From the cell containing the given text, extract its center point as (X, Y) coordinate. 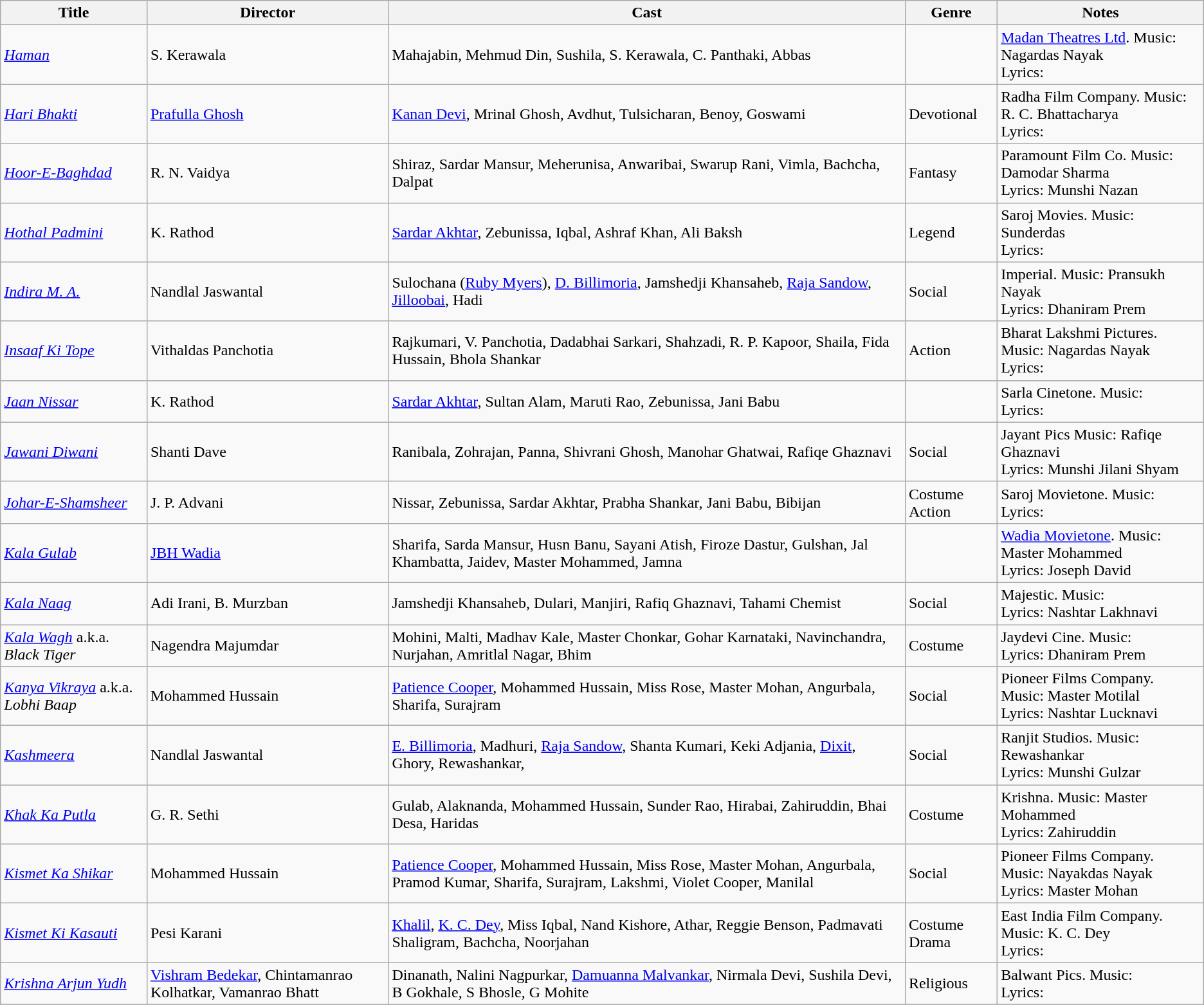
Khalil, K. C. Dey, Miss Iqbal, Nand Kishore, Athar, Reggie Benson, Padmavati Shaligram, Bachcha, Noorjahan (647, 933)
Jayant Pics Music: Rafiqe GhaznaviLyrics: Munshi Jilani Shyam (1101, 452)
Sardar Akhtar, Sultan Alam, Maruti Rao, Zebunissa, Jani Babu (647, 401)
Patience Cooper, Mohammed Hussain, Miss Rose, Master Mohan, Angurbala, Pramod Kumar, Sharifa, Surajram, Lakshmi, Violet Cooper, Manilal (647, 874)
Mahajabin, Mehmud Din, Sushila, S. Kerawala, C. Panthaki, Abbas (647, 55)
Prafulla Ghosh (268, 114)
Radha Film Company. Music: R. C. BhattacharyaLyrics: (1101, 114)
Krishna. Music: Master MohammedLyrics: Zahiruddin (1101, 815)
G. R. Sethi (268, 815)
Religious (951, 983)
Director (268, 13)
Genre (951, 13)
JBH Wadia (268, 553)
Nagendra Majumdar (268, 645)
Madan Theatres Ltd. Music: Nagardas NayakLyrics: (1101, 55)
Kismet Ki Kasauti (74, 933)
J. P. Advani (268, 502)
Jaan Nissar (74, 401)
Krishna Arjun Yudh (74, 983)
Nissar, Zebunissa, Sardar Akhtar, Prabha Shankar, Jani Babu, Bibijan (647, 502)
Hari Bhakti (74, 114)
Sharifa, Sarda Mansur, Husn Banu, Sayani Atish, Firoze Dastur, Gulshan, Jal Khambatta, Jaidev, Master Mohammed, Jamna (647, 553)
Gulab, Alaknanda, Mohammed Hussain, Sunder Rao, Hirabai, Zahiruddin, Bhai Desa, Haridas (647, 815)
Kanan Devi, Mrinal Ghosh, Avdhut, Tulsicharan, Benoy, Goswami (647, 114)
Kala Gulab (74, 553)
Sulochana (Ruby Myers), D. Billimoria, Jamshedji Khansaheb, Raja Sandow, Jilloobai, Hadi (647, 291)
Balwant Pics. Music: Lyrics: (1101, 983)
Kala Wagh a.k.a. Black Tiger (74, 645)
Haman (74, 55)
Jawani Diwani (74, 452)
Rajkumari, V. Panchotia, Dadabhai Sarkari, Shahzadi, R. P. Kapoor, Shaila, Fida Hussain, Bhola Shankar (647, 351)
Pioneer Films Company. Music: Master MotilalLyrics: Nashtar Lucknavi (1101, 696)
Fantasy (951, 173)
E. Billimoria, Madhuri, Raja Sandow, Shanta Kumari, Keki Adjania, Dixit, Ghory, Rewashankar, (647, 755)
Indira M. A. (74, 291)
Shiraz, Sardar Mansur, Meherunisa, Anwaribai, Swarup Rani, Vimla, Bachcha, Dalpat (647, 173)
Kashmeera (74, 755)
Pesi Karani (268, 933)
Bharat Lakshmi Pictures. Music: Nagardas Nayak Lyrics: (1101, 351)
Mohini, Malti, Madhav Kale, Master Chonkar, Gohar Karnataki, Navinchandra, Nurjahan, Amritlal Nagar, Bhim (647, 645)
Jamshedji Khansaheb, Dulari, Manjiri, Rafiq Ghaznavi, Tahami Chemist (647, 604)
Wadia Movietone. Music: Master MohammedLyrics: Joseph David (1101, 553)
Sarla Cinetone. Music: Lyrics: (1101, 401)
Kanya Vikraya a.k.a. Lobhi Baap (74, 696)
Saroj Movietone. Music: Lyrics: (1101, 502)
Majestic. Music: Lyrics: Nashtar Lakhnavi (1101, 604)
Title (74, 13)
Notes (1101, 13)
Hothal Padmini (74, 232)
Kismet Ka Shikar (74, 874)
Hoor-E-Baghdad (74, 173)
Jaydevi Cine. Music: Lyrics: Dhaniram Prem (1101, 645)
Insaaf Ki Tope (74, 351)
Khak Ka Putla (74, 815)
Pioneer Films Company. Music: Nayakdas NayakLyrics: Master Mohan (1101, 874)
Ranibala, Zohrajan, Panna, Shivrani Ghosh, Manohar Ghatwai, Rafiqe Ghaznavi (647, 452)
Patience Cooper, Mohammed Hussain, Miss Rose, Master Mohan, Angurbala, Sharifa, Surajram (647, 696)
Vithaldas Panchotia (268, 351)
Shanti Dave (268, 452)
S. Kerawala (268, 55)
Legend (951, 232)
Kala Naag (74, 604)
Paramount Film Co. Music: Damodar SharmaLyrics: Munshi Nazan (1101, 173)
R. N. Vaidya (268, 173)
Sardar Akhtar, Zebunissa, Iqbal, Ashraf Khan, Ali Baksh (647, 232)
Imperial. Music: Pransukh NayakLyrics: Dhaniram Prem (1101, 291)
Saroj Movies. Music: SunderdasLyrics: (1101, 232)
Ranjit Studios. Music: RewashankarLyrics: Munshi Gulzar (1101, 755)
Costume Drama (951, 933)
Devotional (951, 114)
Vishram Bedekar, Chintamanrao Kolhatkar, Vamanrao Bhatt (268, 983)
Action (951, 351)
Costume Action (951, 502)
Cast (647, 13)
East India Film Company. Music: K. C. DeyLyrics: (1101, 933)
Adi Irani, B. Murzban (268, 604)
Johar-E-Shamsheer (74, 502)
Dinanath, Nalini Nagpurkar, Damuanna Malvankar, Nirmala Devi, Sushila Devi, B Gokhale, S Bhosle, G Mohite (647, 983)
